Provide the (x, y) coordinate of the cell's center where the given text is located.  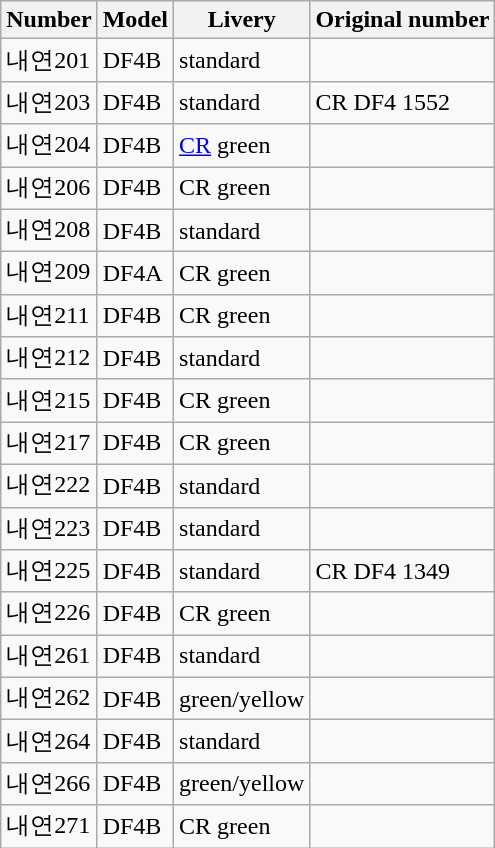
내연209 (49, 274)
내연206 (49, 188)
내연201 (49, 60)
내연222 (49, 486)
내연261 (49, 656)
내연266 (49, 784)
내연204 (49, 146)
내연223 (49, 528)
내연203 (49, 102)
내연211 (49, 316)
내연271 (49, 826)
내연212 (49, 358)
내연215 (49, 400)
Number (49, 20)
내연225 (49, 572)
내연217 (49, 444)
CR DF4 1552 (402, 102)
DF4A (135, 274)
내연262 (49, 698)
내연208 (49, 230)
내연264 (49, 742)
CR DF4 1349 (402, 572)
Livery (242, 20)
내연226 (49, 614)
Model (135, 20)
Original number (402, 20)
